Identify which cell holds the provided text, then report its [x, y] central coordinate. 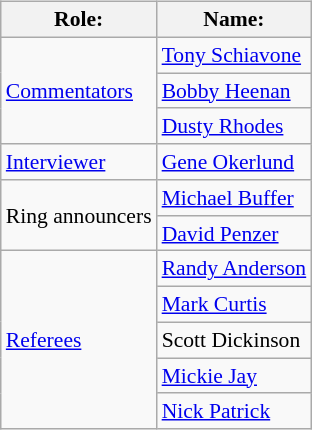
Nick Patrick [234, 411]
Role: [79, 20]
Interviewer [79, 162]
Scott Dickinson [234, 340]
Mickie Jay [234, 376]
Referees [79, 340]
Gene Okerlund [234, 162]
Tony Schiavone [234, 55]
Commentators [79, 90]
Name: [234, 20]
Mark Curtis [234, 305]
Randy Anderson [234, 269]
David Penzer [234, 233]
Dusty Rhodes [234, 126]
Bobby Heenan [234, 91]
Michael Buffer [234, 198]
Ring announcers [79, 216]
